Detect which cell encompasses the target text, then output its [X, Y] center coordinate. 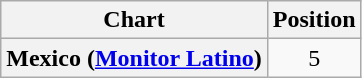
Position [314, 20]
Mexico (Monitor Latino) [134, 58]
5 [314, 58]
Chart [134, 20]
